Extract the (X, Y) coordinate from the center of the cell holding the provided text.  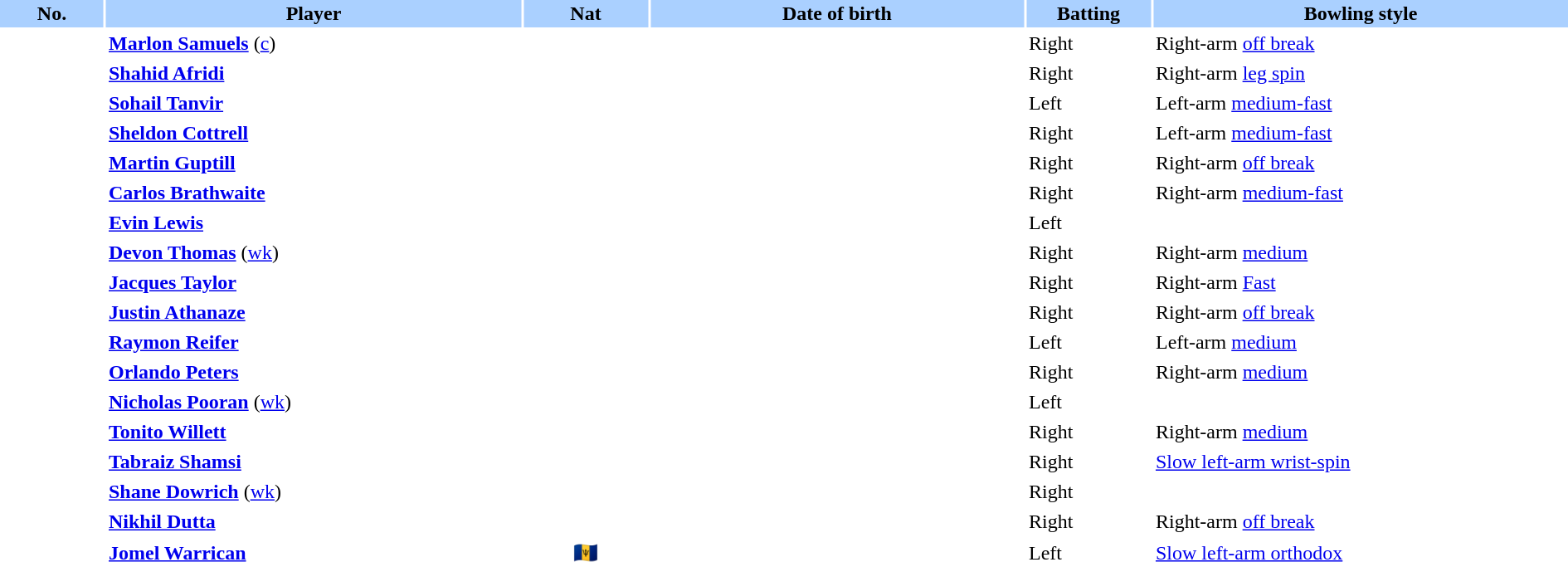
Date of birth (837, 13)
Evin Lewis (314, 222)
Carlos Brathwaite (314, 193)
Nat (586, 13)
Sohail Tanvir (314, 103)
Tonito Willett (314, 432)
Devon Thomas (wk) (314, 252)
Jacques Taylor (314, 282)
No. (51, 13)
Tabraiz Shamsi (314, 462)
Right-arm Fast (1361, 282)
Slow left-arm wrist-spin (1361, 462)
Player (314, 13)
Shahid Afridi (314, 73)
Marlon Samuels (c) (314, 43)
Justin Athanaze (314, 312)
Right-arm medium-fast (1361, 193)
Martin Guptill (314, 163)
Shane Dowrich (wk) (314, 491)
Batting (1088, 13)
Raymon Reifer (314, 342)
Bowling style (1361, 13)
Orlando Peters (314, 372)
Sheldon Cottrell (314, 133)
Nikhil Dutta (314, 521)
Right-arm leg spin (1361, 73)
Nicholas Pooran (wk) (314, 402)
Left-arm medium (1361, 342)
